Extract the (X, Y) coordinate from the center of the cell holding the provided text.  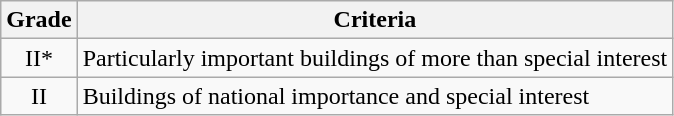
Criteria (375, 20)
II (39, 96)
Particularly important buildings of more than special interest (375, 58)
Grade (39, 20)
II* (39, 58)
Buildings of national importance and special interest (375, 96)
